From the cell containing the given text, extract its center point as [X, Y] coordinate. 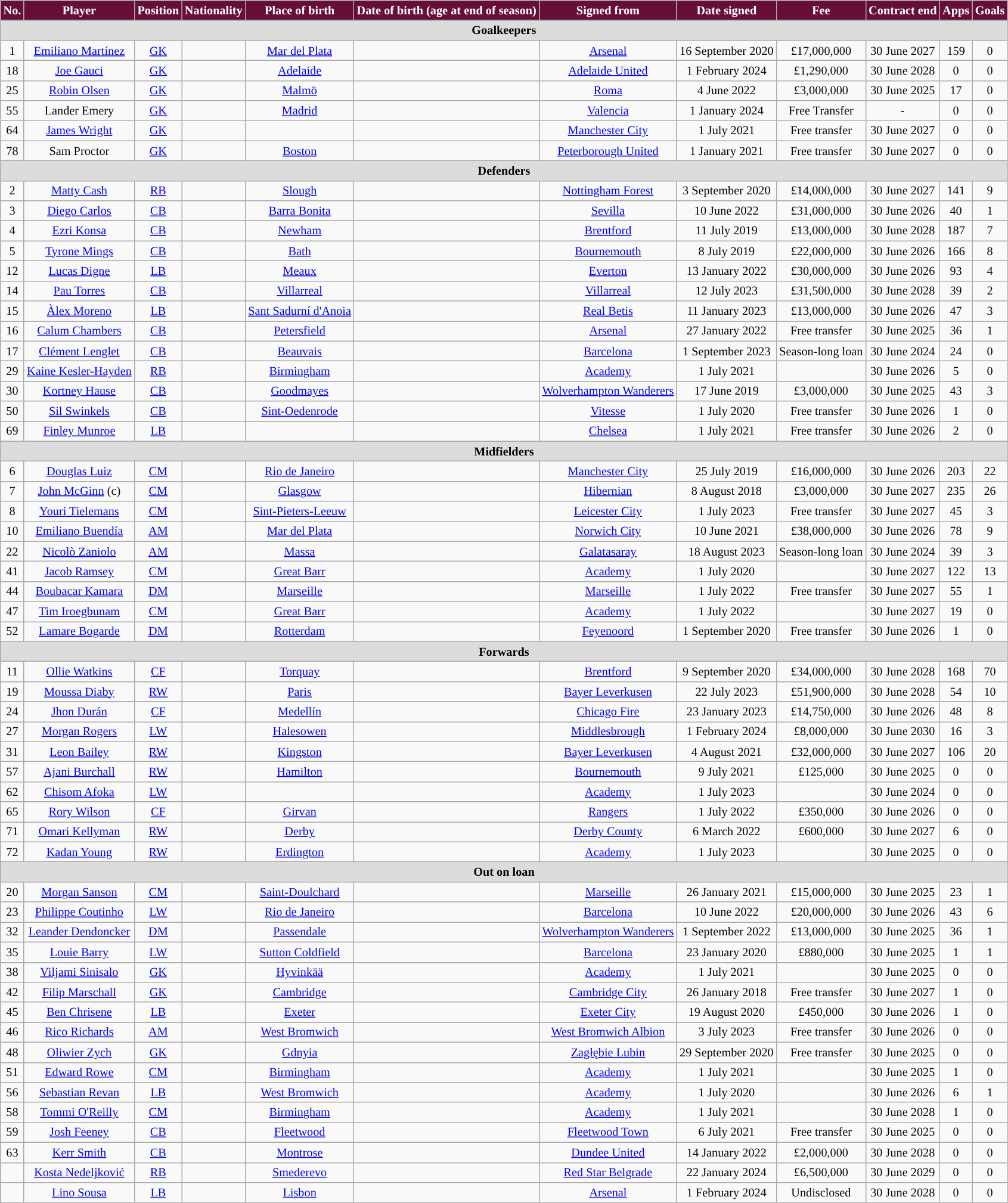
11 July 2019 [726, 231]
Defenders [504, 170]
12 [12, 271]
Malmö [300, 91]
18 August 2023 [726, 551]
8 July 2019 [726, 251]
Paris [300, 692]
18 [12, 70]
4 June 2022 [726, 91]
1 January 2021 [726, 151]
Real Betis [608, 311]
Dundee United [608, 1152]
Jhon Durán [79, 712]
59 [12, 1132]
63 [12, 1152]
106 [956, 752]
Everton [608, 271]
£34,000,000 [821, 671]
93 [956, 271]
30 June 2030 [902, 731]
Diego Carlos [79, 210]
Leander Dendoncker [79, 932]
Middlesbrough [608, 731]
Adelaide [300, 70]
Emiliano Martínez [79, 50]
Out on loan [504, 872]
Joe Gauci [79, 70]
Viljami Sinisalo [79, 972]
£16,000,000 [821, 471]
Lino Sousa [79, 1192]
Morgan Rogers [79, 731]
£15,000,000 [821, 892]
Massa [300, 551]
Feyenoord [608, 631]
3 September 2020 [726, 191]
£2,000,000 [821, 1152]
Goalkeepers [504, 30]
72 [12, 852]
Kadan Young [79, 852]
Oliwier Zych [79, 1052]
54 [956, 692]
West Bromwich Albion [608, 1032]
25 July 2019 [726, 471]
Hibernian [608, 491]
12 July 2023 [726, 291]
Sil Swinkels [79, 411]
187 [956, 231]
23 January 2023 [726, 712]
£30,000,000 [821, 271]
Chisom Afoka [79, 792]
£1,290,000 [821, 70]
40 [956, 210]
Galatasaray [608, 551]
Rico Richards [79, 1032]
52 [12, 631]
Josh Feeney [79, 1132]
£38,000,000 [821, 531]
29 [12, 371]
26 January 2018 [726, 992]
Kaine Kesler-Hayden [79, 371]
Rory Wilson [79, 812]
Leicester City [608, 511]
22 January 2024 [726, 1173]
6 March 2022 [726, 832]
Chelsea [608, 431]
- [902, 110]
69 [12, 431]
£17,000,000 [821, 50]
£51,900,000 [821, 692]
Date of birth (age at end of season) [447, 10]
Finley Munroe [79, 431]
Date signed [726, 10]
Kerr Smith [79, 1152]
Chicago Fire [608, 712]
13 [990, 571]
Apps [956, 10]
203 [956, 471]
1 September 2023 [726, 351]
30 [12, 391]
31 [12, 752]
235 [956, 491]
Signed from [608, 10]
29 September 2020 [726, 1052]
6 July 2021 [726, 1132]
Exeter [300, 1012]
71 [12, 832]
Edward Rowe [79, 1072]
Halesowen [300, 731]
166 [956, 251]
9 September 2020 [726, 671]
Adelaide United [608, 70]
Zagłębie Lubin [608, 1052]
65 [12, 812]
4 August 2021 [726, 752]
Boubacar Kamara [79, 591]
Ben Chrisene [79, 1012]
Medellín [300, 712]
1 September 2022 [726, 932]
£6,500,000 [821, 1173]
Bath [300, 251]
Saint-Doulchard [300, 892]
Slough [300, 191]
27 January 2022 [726, 331]
Montrose [300, 1152]
Red Star Belgrade [608, 1173]
Peterborough United [608, 151]
14 January 2022 [726, 1152]
John McGinn (c) [79, 491]
11 January 2023 [726, 311]
122 [956, 571]
Fleetwood Town [608, 1132]
Rotterdam [300, 631]
Cambridge [300, 992]
14 [12, 291]
Norwich City [608, 531]
50 [12, 411]
Calum Chambers [79, 331]
Valencia [608, 110]
No. [12, 10]
62 [12, 792]
44 [12, 591]
Ajani Burchall [79, 771]
Ollie Watkins [79, 671]
56 [12, 1092]
£125,000 [821, 771]
Àlex Moreno [79, 311]
Derby [300, 832]
35 [12, 952]
141 [956, 191]
Clément Lenglet [79, 351]
Sebastian Revan [79, 1092]
Tyrone Mings [79, 251]
Jacob Ramsey [79, 571]
£350,000 [821, 812]
Goals [990, 10]
Kosta Nedeljković [79, 1173]
Kortney Hause [79, 391]
£8,000,000 [821, 731]
Roma [608, 91]
Morgan Sanson [79, 892]
Moussa Diaby [79, 692]
Lucas Digne [79, 271]
Lander Emery [79, 110]
Pau Torres [79, 291]
51 [12, 1072]
Midfielders [504, 451]
Girvan [300, 812]
26 January 2021 [726, 892]
Leon Bailey [79, 752]
Nicolò Zaniolo [79, 551]
Boston [300, 151]
46 [12, 1032]
Douglas Luiz [79, 471]
Player [79, 10]
Sevilla [608, 210]
Tim Iroegbunam [79, 612]
19 August 2020 [726, 1012]
38 [12, 972]
Free Transfer [821, 110]
Louie Barry [79, 952]
Vitesse [608, 411]
Sint-Pieters-Leeuw [300, 511]
Goodmayes [300, 391]
£31,500,000 [821, 291]
Sint-Oedenrode [300, 411]
Hyvinkää [300, 972]
42 [12, 992]
159 [956, 50]
Petersfield [300, 331]
Lisbon [300, 1192]
27 [12, 731]
Torquay [300, 671]
£450,000 [821, 1012]
Filip Marschall [79, 992]
Derby County [608, 832]
17 June 2019 [726, 391]
Tommi O'Reilly [79, 1112]
Exeter City [608, 1012]
Robin Olsen [79, 91]
Madrid [300, 110]
1 January 2024 [726, 110]
Hamilton [300, 771]
Erdington [300, 852]
Smederevo [300, 1173]
Gdnyia [300, 1052]
11 [12, 671]
Philippe Coutinho [79, 912]
Ezri Konsa [79, 231]
Kingston [300, 752]
Forwards [504, 652]
Glasgow [300, 491]
£22,000,000 [821, 251]
26 [990, 491]
Cambridge City [608, 992]
£31,000,000 [821, 210]
22 July 2023 [726, 692]
Meaux [300, 271]
Matty Cash [79, 191]
30 June 2029 [902, 1173]
Contract end [902, 10]
Youri Tielemans [79, 511]
Sam Proctor [79, 151]
Undisclosed [821, 1192]
Barra Bonita [300, 210]
£32,000,000 [821, 752]
Sutton Coldfield [300, 952]
Passendale [300, 932]
64 [12, 131]
Newham [300, 231]
9 July 2021 [726, 771]
Fleetwood [300, 1132]
Fee [821, 10]
23 January 2020 [726, 952]
32 [12, 932]
Lamare Bogarde [79, 631]
58 [12, 1112]
15 [12, 311]
£880,000 [821, 952]
£600,000 [821, 832]
13 January 2022 [726, 271]
£20,000,000 [821, 912]
168 [956, 671]
41 [12, 571]
10 June 2021 [726, 531]
Rangers [608, 812]
Omari Kellyman [79, 832]
Nationality [213, 10]
Emiliano Buendía [79, 531]
Place of birth [300, 10]
Position [159, 10]
1 September 2020 [726, 631]
8 August 2018 [726, 491]
£14,750,000 [821, 712]
Beauvais [300, 351]
16 September 2020 [726, 50]
James Wright [79, 131]
Sant Sadurní d'Anoia [300, 311]
3 July 2023 [726, 1032]
Nottingham Forest [608, 191]
£14,000,000 [821, 191]
57 [12, 771]
25 [12, 91]
70 [990, 671]
